Search for the cell housing the specified text and yield its (x, y) center coordinate. 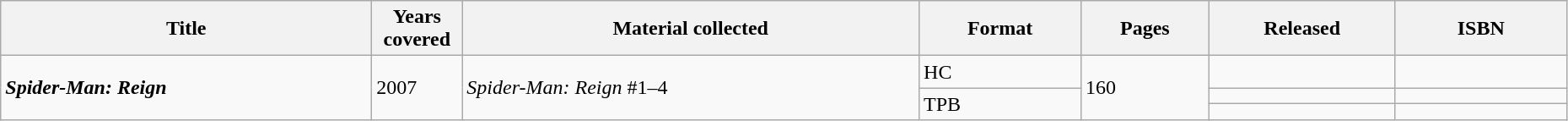
Released (1302, 29)
Spider-Man: Reign #1–4 (691, 88)
Format (1000, 29)
Material collected (691, 29)
ISBN (1481, 29)
HC (1000, 72)
Spider-Man: Reign (186, 88)
Years covered (417, 29)
TPB (1000, 104)
Title (186, 29)
Pages (1145, 29)
2007 (417, 88)
160 (1145, 88)
